Capture the cell that displays the provided text and extract its [X, Y] central coordinate. 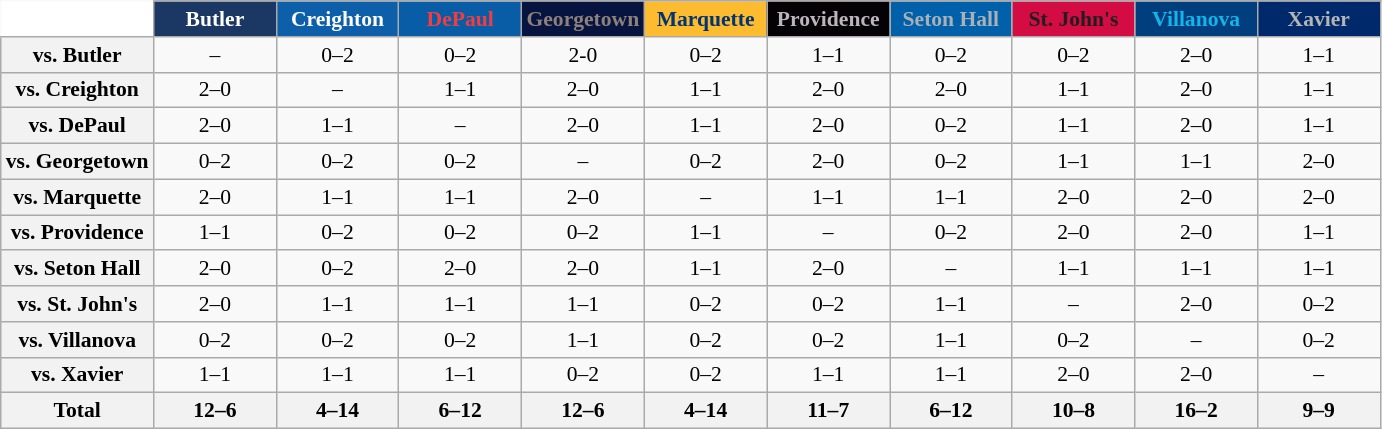
DePaul [460, 19]
2-0 [582, 55]
vs. Providence [78, 233]
Marquette [706, 19]
vs. Xavier [78, 375]
11–7 [828, 411]
Georgetown [582, 19]
9–9 [1318, 411]
Seton Hall [952, 19]
vs. DePaul [78, 126]
vs. Villanova [78, 340]
Total [78, 411]
16–2 [1196, 411]
Creighton [338, 19]
10–8 [1074, 411]
vs. St. John's [78, 304]
Butler [216, 19]
St. John's [1074, 19]
vs. Seton Hall [78, 269]
vs. Creighton [78, 90]
Providence [828, 19]
Xavier [1318, 19]
vs. Butler [78, 55]
vs. Marquette [78, 197]
Villanova [1196, 19]
vs. Georgetown [78, 162]
